Search for the cell housing the specified text and yield its [x, y] center coordinate. 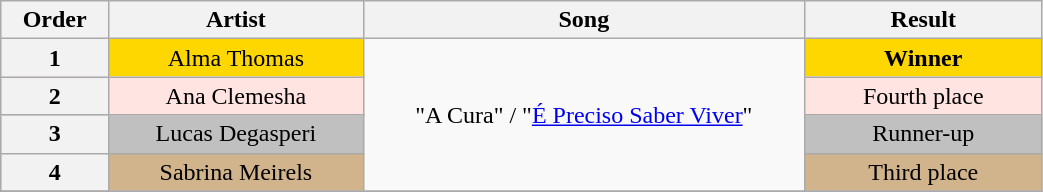
"A Cura" / "É Preciso Saber Viver" [584, 115]
Song [584, 20]
Third place [923, 172]
1 [55, 58]
Alma Thomas [236, 58]
Ana Clemesha [236, 96]
Result [923, 20]
Winner [923, 58]
Runner-up [923, 134]
Lucas Degasperi [236, 134]
Sabrina Meirels [236, 172]
3 [55, 134]
4 [55, 172]
Artist [236, 20]
Order [55, 20]
Fourth place [923, 96]
2 [55, 96]
